Search for the cell housing the specified text and yield its [X, Y] center coordinate. 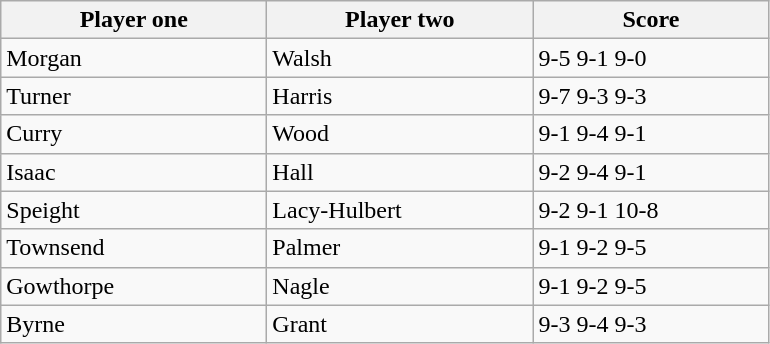
Speight [134, 210]
Lacy-Hulbert [400, 210]
9-3 9-4 9-3 [651, 324]
Townsend [134, 248]
9-7 9-3 9-3 [651, 96]
9-1 9-4 9-1 [651, 134]
Nagle [400, 286]
Morgan [134, 58]
Walsh [400, 58]
Gowthorpe [134, 286]
Player two [400, 20]
Turner [134, 96]
9-2 9-4 9-1 [651, 172]
9-2 9-1 10-8 [651, 210]
Isaac [134, 172]
Byrne [134, 324]
Grant [400, 324]
Curry [134, 134]
Palmer [400, 248]
9-5 9-1 9-0 [651, 58]
Player one [134, 20]
Score [651, 20]
Wood [400, 134]
Hall [400, 172]
Harris [400, 96]
